Identify which cell holds the provided text, then report its [X, Y] central coordinate. 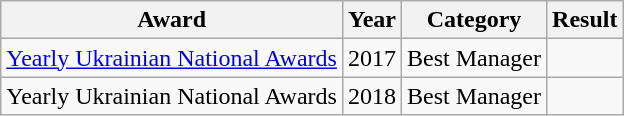
Award [172, 20]
2017 [372, 58]
Category [474, 20]
Result [585, 20]
Year [372, 20]
2018 [372, 96]
